Detect which cell encompasses the target text, then output its (X, Y) center coordinate. 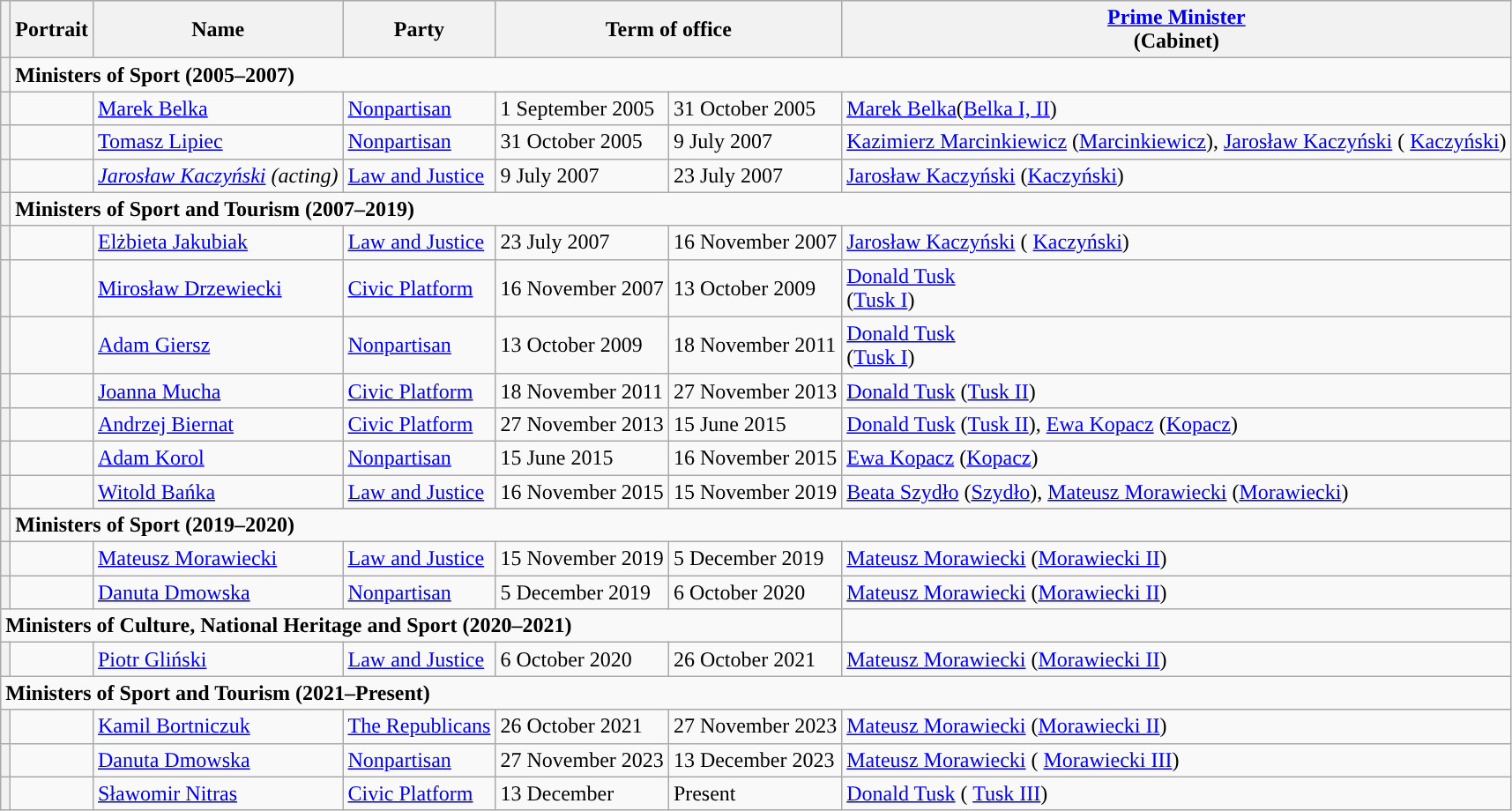
Ministers of Culture, National Heritage and Sport (2020–2021) (421, 626)
Ministers of Sport and Tourism (2007–2019) (761, 209)
Sławomir Nitras (217, 793)
13 December (582, 793)
Joanna Mucha (217, 391)
Term of office (668, 30)
Portrait (52, 30)
Marek Belka(Belka I, II) (1176, 108)
Name (217, 30)
Kamil Bortniczuk (217, 726)
Ministers of Sport (2019–2020) (761, 525)
Elżbieta Jakubiak (217, 242)
Donald Tusk (Tusk II), Ewa Kopacz (Kopacz) (1176, 424)
Donald Tusk ( Tusk III) (1176, 793)
Donald Tusk (Tusk II) (1176, 391)
Present (755, 793)
Mateusz Morawiecki (217, 559)
Jarosław Kaczyński ( Kaczyński) (1176, 242)
Ministers of Sport and Tourism (2021–Present) (756, 693)
Ministers of Sport (2005–2007) (761, 75)
Adam Korol (217, 458)
13 December 2023 (755, 760)
Marek Belka (217, 108)
Ewa Kopacz (Kopacz) (1176, 458)
Mirosław Drzewiecki (217, 287)
Mateusz Morawiecki ( Morawiecki III) (1176, 760)
Jarosław Kaczyński (Kaczyński) (1176, 175)
Piotr Gliński (217, 659)
Witold Bańka (217, 491)
Kazimierz Marcinkiewicz (Marcinkiewicz), Jarosław Kaczyński ( Kaczyński) (1176, 142)
1 September 2005 (582, 108)
Party (420, 30)
Adam Giersz (217, 346)
Beata Szydło (Szydło), Mateusz Morawiecki (Morawiecki) (1176, 491)
Andrzej Biernat (217, 424)
The Republicans (420, 726)
Jarosław Kaczyński (acting) (217, 175)
Prime Minister(Cabinet) (1176, 30)
Tomasz Lipiec (217, 142)
